For the text-containing cell, return its midpoint in (x, y) coordinate format. 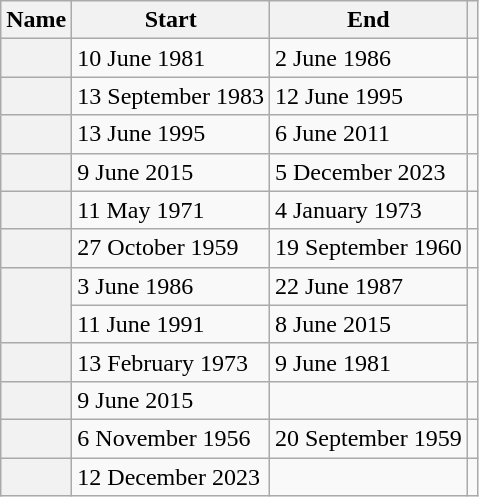
12 June 1995 (368, 96)
Name (36, 20)
20 September 1959 (368, 438)
2 June 1986 (368, 58)
27 October 1959 (171, 248)
6 June 2011 (368, 134)
22 June 1987 (368, 286)
9 June 1981 (368, 362)
6 November 1956 (171, 438)
Start (171, 20)
13 September 1983 (171, 96)
3 June 1986 (171, 286)
10 June 1981 (171, 58)
12 December 2023 (171, 477)
19 September 1960 (368, 248)
11 June 1991 (171, 324)
13 June 1995 (171, 134)
4 January 1973 (368, 210)
End (368, 20)
5 December 2023 (368, 172)
13 February 1973 (171, 362)
8 June 2015 (368, 324)
11 May 1971 (171, 210)
